Locate the cell with the specified text and output its [x, y] center coordinate. 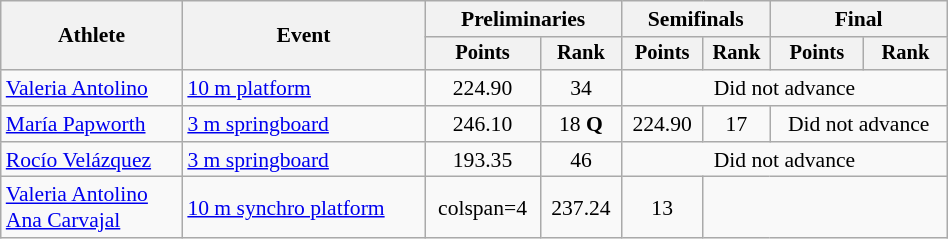
Rocío Velázquez [92, 160]
237.24 [580, 208]
17 [736, 124]
María Papworth [92, 124]
colspan=4 [483, 208]
10 m platform [303, 88]
Final [858, 19]
Preliminaries [524, 19]
246.10 [483, 124]
Valeria Antolino [92, 88]
34 [580, 88]
Athlete [92, 36]
10 m synchro platform [303, 208]
13 [662, 208]
18 Q [580, 124]
46 [580, 160]
193.35 [483, 160]
Valeria Antolino Ana Carvajal [92, 208]
Event [303, 36]
Semifinals [696, 19]
